For the text-containing cell, return its midpoint in [x, y] coordinate format. 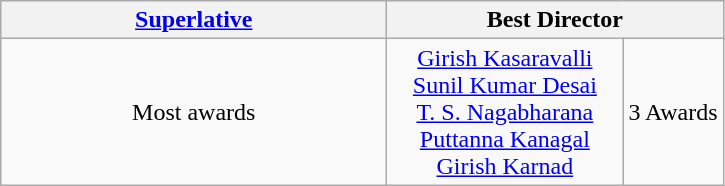
Superlative [194, 20]
3 Awards [673, 112]
Best Director [555, 20]
Most awards [194, 112]
Girish KasaravalliSunil Kumar DesaiT. S. NagabharanaPuttanna KanagalGirish Karnad [505, 112]
